Return the (x, y) coordinate for the center point of the cell that contains the specified text.  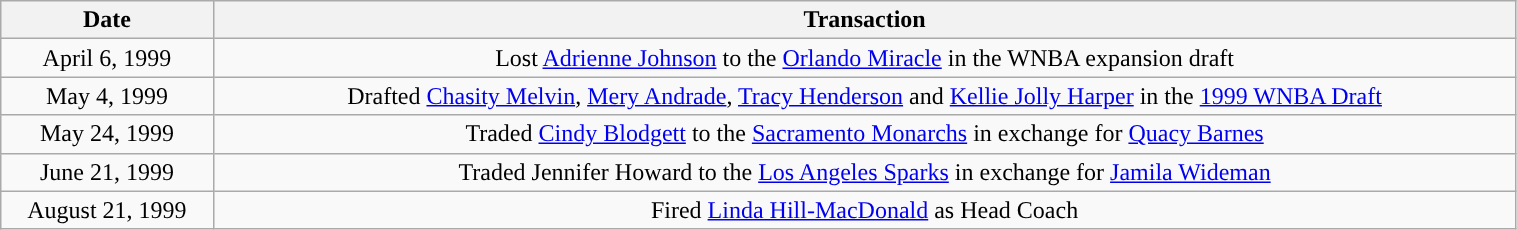
April 6, 1999 (107, 58)
May 24, 1999 (107, 134)
June 21, 1999 (107, 172)
Transaction (864, 20)
Traded Jennifer Howard to the Los Angeles Sparks in exchange for Jamila Wideman (864, 172)
Lost Adrienne Johnson to the Orlando Miracle in the WNBA expansion draft (864, 58)
Drafted Chasity Melvin, Mery Andrade, Tracy Henderson and Kellie Jolly Harper in the 1999 WNBA Draft (864, 96)
Traded Cindy Blodgett to the Sacramento Monarchs in exchange for Quacy Barnes (864, 134)
Fired Linda Hill-MacDonald as Head Coach (864, 210)
August 21, 1999 (107, 210)
Date (107, 20)
May 4, 1999 (107, 96)
